Detect which cell encompasses the target text, then output its (X, Y) center coordinate. 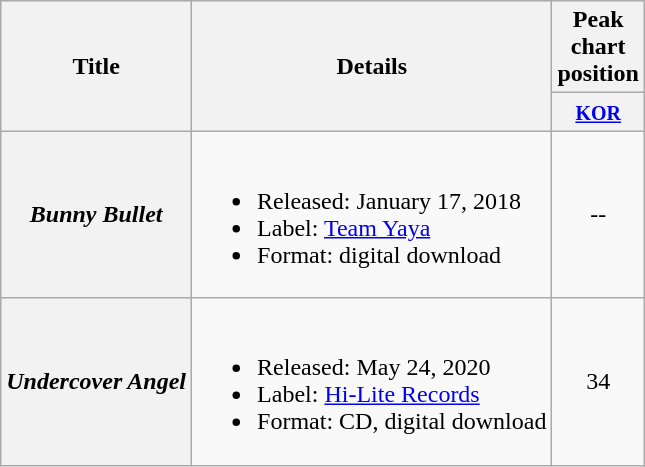
Undercover Angel (96, 382)
Details (372, 66)
Peakchartposition (598, 47)
Released: January 17, 2018Label: Team YayaFormat: digital download (372, 214)
-- (598, 214)
Title (96, 66)
Released: May 24, 2020Label: Hi-Lite RecordsFormat: CD, digital download (372, 382)
KOR (598, 112)
34 (598, 382)
Bunny Bullet (96, 214)
